Pinpoint the cell where the given text exists, returning its [X, Y] midpoint coordinate. 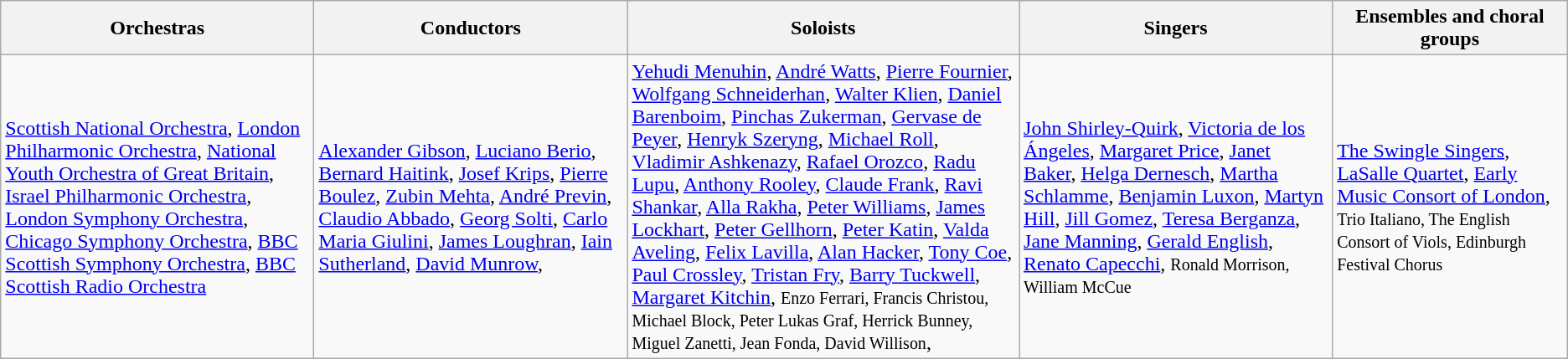
Conductors [471, 28]
The Swingle Singers, LaSalle Quartet, Early Music Consort of London, Trio Italiano, The English Consort of Viols, Edinburgh Festival Chorus [1451, 207]
Ensembles and choral groups [1451, 28]
Orchestras [157, 28]
Singers [1176, 28]
Soloists [823, 28]
